Find where the given text appears and provide that cell's center as [x, y] coordinate. 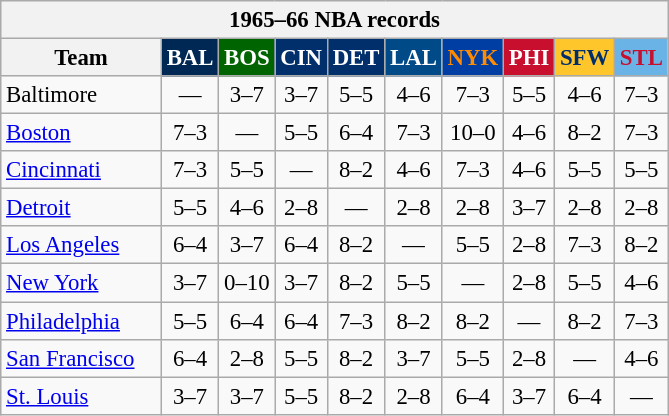
St. Louis [82, 396]
0–10 [247, 283]
Detroit [82, 208]
DET [356, 58]
1965–66 NBA records [334, 20]
NYK [472, 58]
SFW [585, 58]
San Francisco [82, 358]
LAL [414, 58]
Los Angeles [82, 245]
Philadelphia [82, 321]
Team [82, 58]
Cincinnati [82, 170]
CIN [301, 58]
10–0 [472, 133]
Boston [82, 133]
New York [82, 283]
PHI [528, 58]
BAL [190, 58]
BOS [247, 58]
STL [642, 58]
Baltimore [82, 95]
